From the cell containing the given text, extract its center point as [X, Y] coordinate. 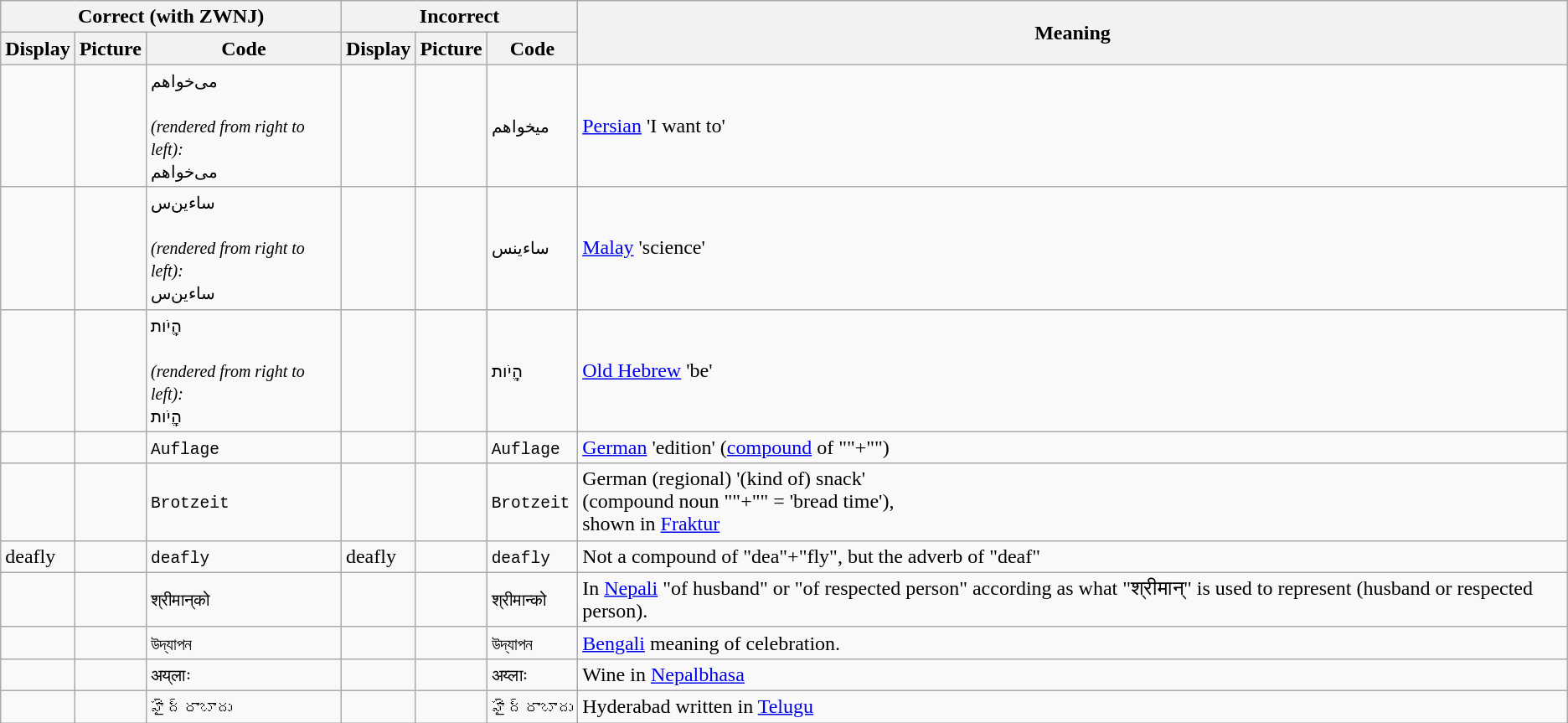
উদ্যাপন [533, 643]
Old Hebrew 'be' [1073, 370]
अय्‌लाः [243, 674]
הֱֽיֹות [533, 370]
अय्लाः [533, 674]
הֱ‌ֽיֹות(rendered from right to left):הֱ‌ֽיֹות [243, 370]
In Nepali "of husband" or "of respected person" according as what "श्रीमान्" is used to represent (husband or respected person). [1073, 600]
Meaning [1073, 33]
می‌خواهم(rendered from right to left):می‌خواهم [243, 126]
Incorrect [459, 17]
Correct (with ZWNJ) [171, 17]
German (regional) '(kind of) snack'(compound noun ""+"" = 'bread time'), shown in Fraktur [1073, 502]
Picture [451, 49]
Pic‌ture [111, 49]
श्रीमान्को [533, 600]
Malay 'science' [1073, 248]
హైద్‌రాబాదు [243, 706]
Bengali meaning of celebration. [1073, 643]
Auf‌lage [243, 447]
Auflage [533, 447]
श्रीमान्‌को [243, 600]
উদ্‌যাপন [243, 643]
Wine in Nepalbhasa [1073, 674]
Hyderabad written in Telugu [1073, 706]
Persian 'I want to' [1073, 126]
ساءينس [533, 248]
German 'edition' (compound of ""+"") [1073, 447]
హైద్రాబాదు [533, 706]
Brotzeit [533, 502]
Brot‌zeit [243, 502]
میخواهم [533, 126]
ساءين‌س(rendered from right to left):ساءين‌س [243, 248]
Not a compound of "dea"+"fly", but the adverb of "deaf" [1073, 556]
